Return (X, Y) of the center of cell containing provided text 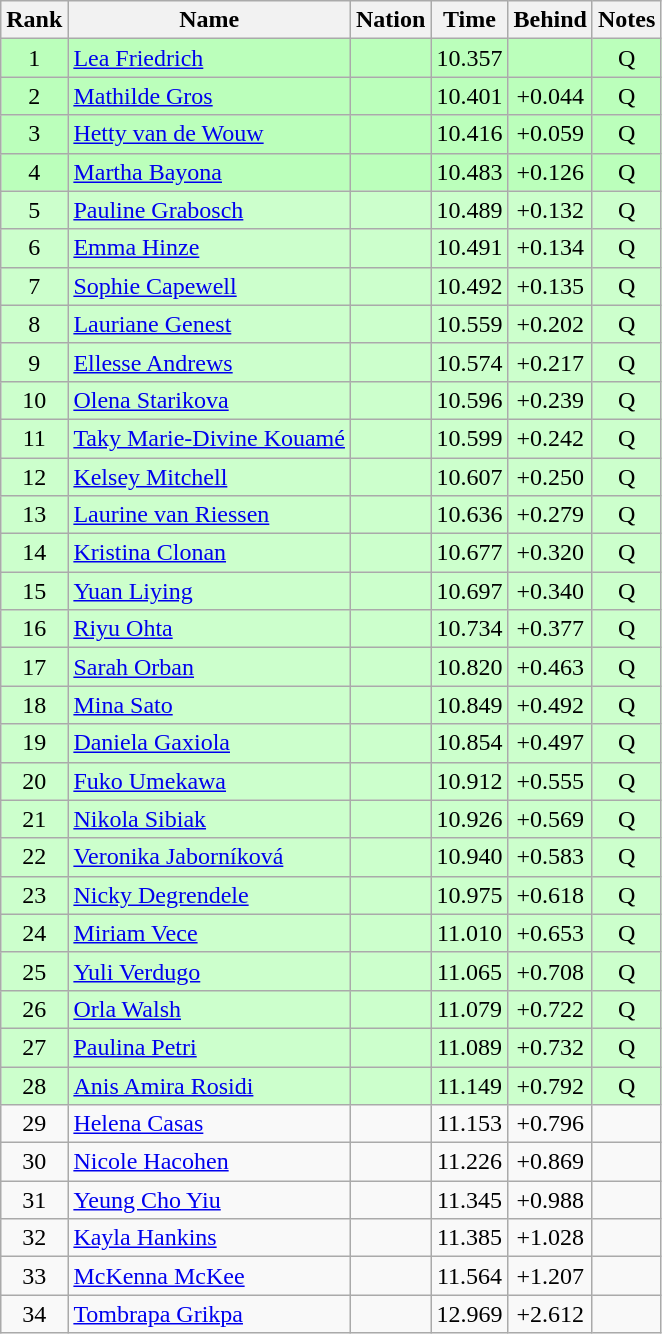
Laurine van Riessen (210, 515)
Helena Casas (210, 1124)
+0.320 (550, 553)
10.820 (470, 667)
+1.028 (550, 1238)
10.416 (470, 134)
11 (34, 438)
10.483 (470, 172)
11.385 (470, 1238)
Paulina Petri (210, 1047)
+0.135 (550, 286)
26 (34, 1009)
+0.044 (550, 96)
+0.555 (550, 781)
10.401 (470, 96)
11.065 (470, 971)
+2.612 (550, 1314)
11.226 (470, 1162)
10.975 (470, 895)
29 (34, 1124)
Fuko Umekawa (210, 781)
+0.722 (550, 1009)
16 (34, 629)
+0.618 (550, 895)
10.599 (470, 438)
20 (34, 781)
Nation (390, 20)
+0.340 (550, 591)
Ellesse Andrews (210, 362)
11.345 (470, 1200)
+0.463 (550, 667)
Kristina Clonan (210, 553)
10 (34, 400)
9 (34, 362)
11.010 (470, 933)
10.489 (470, 210)
Yuli Verdugo (210, 971)
+0.134 (550, 248)
11.153 (470, 1124)
Name (210, 20)
11.089 (470, 1047)
4 (34, 172)
+0.988 (550, 1200)
23 (34, 895)
Taky Marie-Divine Kouamé (210, 438)
5 (34, 210)
Tombrapa Grikpa (210, 1314)
+0.653 (550, 933)
Yuan Liying (210, 591)
10.491 (470, 248)
22 (34, 857)
Daniela Gaxiola (210, 743)
Sophie Capewell (210, 286)
+0.250 (550, 477)
Sarah Orban (210, 667)
+0.242 (550, 438)
10.559 (470, 324)
+0.059 (550, 134)
13 (34, 515)
+0.792 (550, 1085)
6 (34, 248)
Mathilde Gros (210, 96)
10.677 (470, 553)
25 (34, 971)
+0.732 (550, 1047)
+0.869 (550, 1162)
21 (34, 819)
Nicole Hacohen (210, 1162)
10.607 (470, 477)
8 (34, 324)
10.574 (470, 362)
Veronika Jaborníková (210, 857)
2 (34, 96)
Anis Amira Rosidi (210, 1085)
17 (34, 667)
Nicky Degrendele (210, 895)
Lauriane Genest (210, 324)
10.734 (470, 629)
McKenna McKee (210, 1276)
10.849 (470, 705)
10.912 (470, 781)
+0.279 (550, 515)
10.357 (470, 58)
10.596 (470, 400)
12.969 (470, 1314)
+0.497 (550, 743)
24 (34, 933)
10.492 (470, 286)
Miriam Vece (210, 933)
32 (34, 1238)
11.149 (470, 1085)
31 (34, 1200)
10.636 (470, 515)
10.926 (470, 819)
Olena Starikova (210, 400)
Yeung Cho Yiu (210, 1200)
27 (34, 1047)
+0.796 (550, 1124)
Orla Walsh (210, 1009)
15 (34, 591)
7 (34, 286)
Notes (626, 20)
Rank (34, 20)
Emma Hinze (210, 248)
Nikola Sibiak (210, 819)
3 (34, 134)
28 (34, 1085)
Riyu Ohta (210, 629)
11.079 (470, 1009)
30 (34, 1162)
12 (34, 477)
+0.217 (550, 362)
Martha Bayona (210, 172)
Time (470, 20)
+0.132 (550, 210)
10.940 (470, 857)
14 (34, 553)
+0.202 (550, 324)
10.697 (470, 591)
Lea Friedrich (210, 58)
Kayla Hankins (210, 1238)
+0.239 (550, 400)
34 (34, 1314)
+0.569 (550, 819)
+0.708 (550, 971)
19 (34, 743)
Behind (550, 20)
+0.126 (550, 172)
+0.377 (550, 629)
Hetty van de Wouw (210, 134)
1 (34, 58)
+0.583 (550, 857)
18 (34, 705)
Kelsey Mitchell (210, 477)
11.564 (470, 1276)
+0.492 (550, 705)
33 (34, 1276)
10.854 (470, 743)
+1.207 (550, 1276)
Pauline Grabosch (210, 210)
Mina Sato (210, 705)
